Locate the cell with the specified text and output its (X, Y) center coordinate. 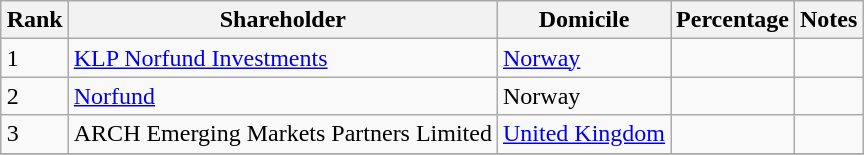
ARCH Emerging Markets Partners Limited (282, 134)
KLP Norfund Investments (282, 58)
3 (34, 134)
1 (34, 58)
2 (34, 96)
United Kingdom (584, 134)
Shareholder (282, 20)
Percentage (733, 20)
Norfund (282, 96)
Domicile (584, 20)
Notes (828, 20)
Rank (34, 20)
